Identify which cell holds the provided text, then report its (x, y) central coordinate. 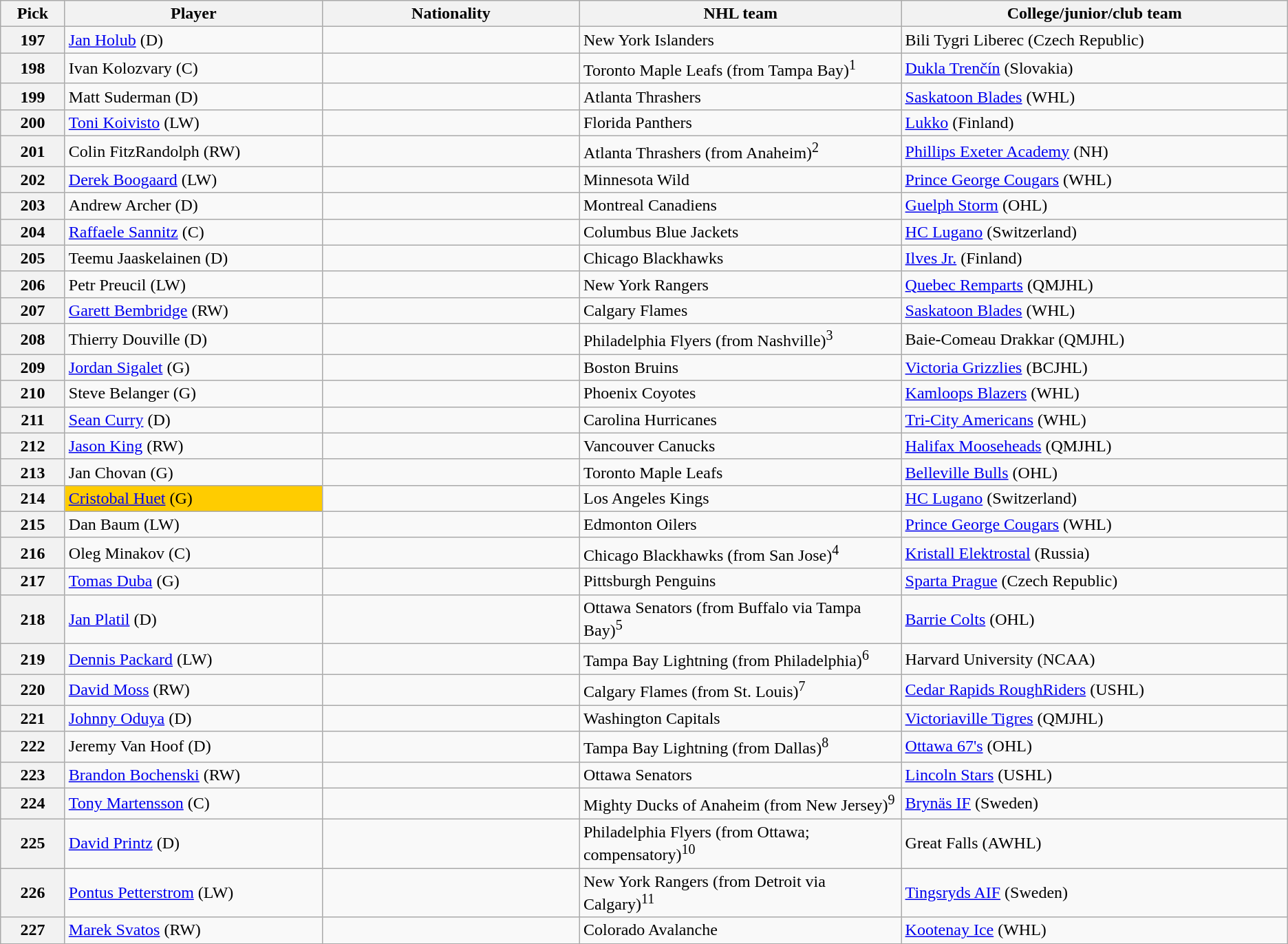
Jeremy Van Hoof (D) (193, 747)
New York Rangers (from Detroit via Calgary)11 (740, 893)
Ottawa Senators (740, 775)
205 (33, 258)
Garett Bembridge (RW) (193, 310)
Edmonton Oilers (740, 524)
211 (33, 420)
Great Falls (AWHL) (1094, 844)
Victoriaville Tigres (QMJHL) (1094, 718)
225 (33, 844)
Jan Platil (D) (193, 619)
Brandon Bochenski (RW) (193, 775)
Quebec Remparts (QMJHL) (1094, 284)
Carolina Hurricanes (740, 420)
Harvard University (NCAA) (1094, 659)
Andrew Archer (D) (193, 206)
227 (33, 930)
Colorado Avalanche (740, 930)
Halifax Mooseheads (QMJHL) (1094, 446)
Raffaele Sannitz (C) (193, 232)
Phoenix Coyotes (740, 394)
Ilves Jr. (Finland) (1094, 258)
222 (33, 747)
Toronto Maple Leafs (740, 472)
218 (33, 619)
Dan Baum (LW) (193, 524)
Columbus Blue Jackets (740, 232)
Player (193, 14)
Bili Tygri Liberec (Czech Republic) (1094, 40)
Kootenay Ice (WHL) (1094, 930)
Nationality (451, 14)
Mighty Ducks of Anaheim (from New Jersey)9 (740, 804)
Toni Koivisto (LW) (193, 122)
198 (33, 69)
Pontus Petterstrom (LW) (193, 893)
199 (33, 96)
Oleg Minakov (C) (193, 553)
Tampa Bay Lightning (from Philadelphia)6 (740, 659)
Ottawa Senators (from Buffalo via Tampa Bay)5 (740, 619)
Tingsryds AIF (Sweden) (1094, 893)
Ottawa 67's (OHL) (1094, 747)
Tri-City Americans (WHL) (1094, 420)
Sparta Prague (Czech Republic) (1094, 581)
213 (33, 472)
Barrie Colts (OHL) (1094, 619)
215 (33, 524)
206 (33, 284)
Atlanta Thrashers (740, 96)
Guelph Storm (OHL) (1094, 206)
220 (33, 689)
Thierry Douville (D) (193, 339)
210 (33, 394)
223 (33, 775)
Petr Preucil (LW) (193, 284)
209 (33, 367)
Belleville Bulls (OHL) (1094, 472)
Kristall Elektrostal (Russia) (1094, 553)
College/junior/club team (1094, 14)
Kamloops Blazers (WHL) (1094, 394)
226 (33, 893)
200 (33, 122)
Matt Suderman (D) (193, 96)
214 (33, 498)
New York Rangers (740, 284)
208 (33, 339)
Los Angeles Kings (740, 498)
Marek Svatos (RW) (193, 930)
Jan Chovan (G) (193, 472)
David Moss (RW) (193, 689)
Tomas Duba (G) (193, 581)
Brynäs IF (Sweden) (1094, 804)
207 (33, 310)
Minnesota Wild (740, 180)
Atlanta Thrashers (from Anaheim)2 (740, 151)
Washington Capitals (740, 718)
217 (33, 581)
224 (33, 804)
New York Islanders (740, 40)
Victoria Grizzlies (BCJHL) (1094, 367)
Pick (33, 14)
Sean Curry (D) (193, 420)
Philadelphia Flyers (from Ottawa; compensatory)10 (740, 844)
Tony Martensson (C) (193, 804)
Philadelphia Flyers (from Nashville)3 (740, 339)
Jordan Sigalet (G) (193, 367)
Jan Holub (D) (193, 40)
Cedar Rapids RoughRiders (USHL) (1094, 689)
Teemu Jaaskelainen (D) (193, 258)
Boston Bruins (740, 367)
Derek Boogaard (LW) (193, 180)
Colin FitzRandolph (RW) (193, 151)
204 (33, 232)
Dennis Packard (LW) (193, 659)
Steve Belanger (G) (193, 394)
Calgary Flames (from St. Louis)7 (740, 689)
221 (33, 718)
Dukla Trenčín (Slovakia) (1094, 69)
203 (33, 206)
197 (33, 40)
219 (33, 659)
NHL team (740, 14)
Toronto Maple Leafs (from Tampa Bay)1 (740, 69)
Chicago Blackhawks (740, 258)
Baie-Comeau Drakkar (QMJHL) (1094, 339)
212 (33, 446)
Lincoln Stars (USHL) (1094, 775)
Cristobal Huet (G) (193, 498)
Montreal Canadiens (740, 206)
Johnny Oduya (D) (193, 718)
Florida Panthers (740, 122)
Tampa Bay Lightning (from Dallas)8 (740, 747)
Jason King (RW) (193, 446)
Ivan Kolozvary (C) (193, 69)
202 (33, 180)
David Printz (D) (193, 844)
Phillips Exeter Academy (NH) (1094, 151)
Calgary Flames (740, 310)
Lukko (Finland) (1094, 122)
Vancouver Canucks (740, 446)
Chicago Blackhawks (from San Jose)4 (740, 553)
201 (33, 151)
Pittsburgh Penguins (740, 581)
216 (33, 553)
